Output the [X, Y] coordinate of the center of the cell containing the given text.  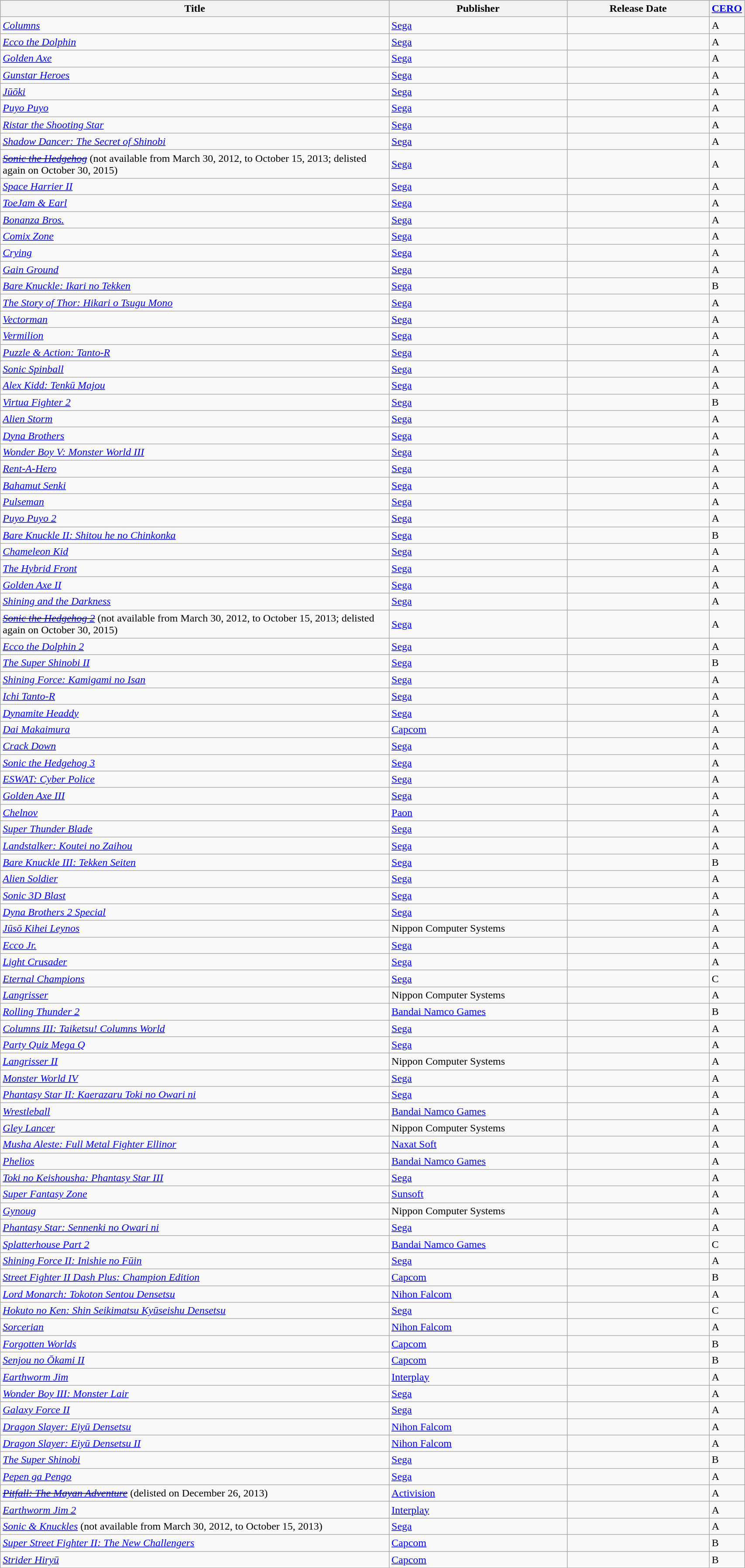
Hokuto no Ken: Shin Seikimatsu Kyūseishu Densetsu [195, 1311]
Bare Knuckle: Ikari no Tekken [195, 286]
Eternal Champions [195, 978]
Pitfall: The Mayan Adventure (delisted on December 26, 2013) [195, 1493]
Shining Force II: Inishie no Fūin [195, 1261]
Naxat Soft [478, 1144]
Super Thunder Blade [195, 829]
Ecco the Dolphin 2 [195, 646]
Monster World IV [195, 1078]
Ristar the Shooting Star [195, 125]
Sonic the Hedgehog 2 (not available from March 30, 2012, to October 15, 2013; delisted again on October 30, 2015) [195, 624]
Ichi Tanto-R [195, 696]
Jūōki [195, 92]
Virtua Fighter 2 [195, 402]
Wrestleball [195, 1111]
Golden Axe III [195, 796]
Alien Soldier [195, 879]
Landstalker: Koutei no Zaihou [195, 846]
Strider Hiryū [195, 1559]
Crying [195, 253]
Pepen ga Pengo [195, 1476]
ToeJam & Earl [195, 203]
Galaxy Force II [195, 1410]
Musha Aleste: Full Metal Fighter Ellinor [195, 1144]
The Super Shinobi II [195, 663]
Puyo Puyo [195, 108]
CERO [727, 9]
Bare Knuckle III: Tekken Seiten [195, 862]
Paon [478, 813]
Street Fighter II Dash Plus: Champion Edition [195, 1277]
Phelios [195, 1161]
Gynoug [195, 1211]
Ecco the Dolphin [195, 42]
Vectorman [195, 319]
Lord Monarch: Tokoton Sentou Densetsu [195, 1294]
Wonder Boy V: Monster World III [195, 452]
Columns III: Taiketsu! Columns World [195, 1028]
Bare Knuckle II: Shitou he no Chinkonka [195, 535]
Dynamite Headdy [195, 713]
Wonder Boy III: Monster Lair [195, 1394]
Sonic & Knuckles (not available from March 30, 2012, to October 15, 2013) [195, 1526]
Sonic Spinball [195, 369]
Dyna Brothers [195, 435]
Langrisser [195, 995]
Sorcerian [195, 1327]
Golden Axe [195, 58]
Jūsō Kihei Leynos [195, 929]
ESWAT: Cyber Police [195, 779]
Activision [478, 1493]
Phantasy Star: Sennenki no Owari ni [195, 1227]
Langrisser II [195, 1062]
Title [195, 9]
Earthworm Jim [195, 1377]
Puzzle & Action: Tanto-R [195, 352]
Alien Storm [195, 419]
Columns [195, 25]
Super Fantasy Zone [195, 1194]
Super Street Fighter II: The New Challengers [195, 1543]
Gain Ground [195, 270]
Toki no Keishousha: Phantasy Star III [195, 1178]
Light Crusader [195, 962]
Gunstar Heroes [195, 75]
Dai Makaimura [195, 729]
Chameleon Kid [195, 552]
Shining and the Darkness [195, 601]
Shadow Dancer: The Secret of Shinobi [195, 141]
Rolling Thunder 2 [195, 1011]
Publisher [478, 9]
Crack Down [195, 746]
The Super Shinobi [195, 1460]
Bahamut Senki [195, 485]
Phantasy Star II: Kaerazaru Toki no Owari ni [195, 1095]
Dragon Slayer: Eiyū Densetsu II [195, 1443]
Sonic 3D Blast [195, 895]
Ecco Jr. [195, 945]
Rent-A-Hero [195, 468]
Splatterhouse Part 2 [195, 1244]
Alex Kidd: Tenkū Majou [195, 386]
Senjou no Ōkami II [195, 1360]
Sonic the Hedgehog 3 [195, 763]
Party Quiz Mega Q [195, 1045]
Dyna Brothers 2 Special [195, 912]
The Hybrid Front [195, 568]
Bonanza Bros. [195, 219]
Golden Axe II [195, 585]
The Story of Thor: Hikari o Tsugu Mono [195, 303]
Sonic the Hedgehog (not available from March 30, 2012, to October 15, 2013; delisted again on October 30, 2015) [195, 164]
Pulseman [195, 502]
Release Date [638, 9]
Forgotten Worlds [195, 1344]
Sunsoft [478, 1194]
Gley Lancer [195, 1128]
Shining Force: Kamigami no Isan [195, 680]
Dragon Slayer: Eiyū Densetsu [195, 1427]
Puyo Puyo 2 [195, 519]
Earthworm Jim 2 [195, 1510]
Vermilion [195, 336]
Space Harrier II [195, 186]
Comix Zone [195, 236]
Chelnov [195, 813]
